Capture the cell that displays the provided text and extract its (x, y) central coordinate. 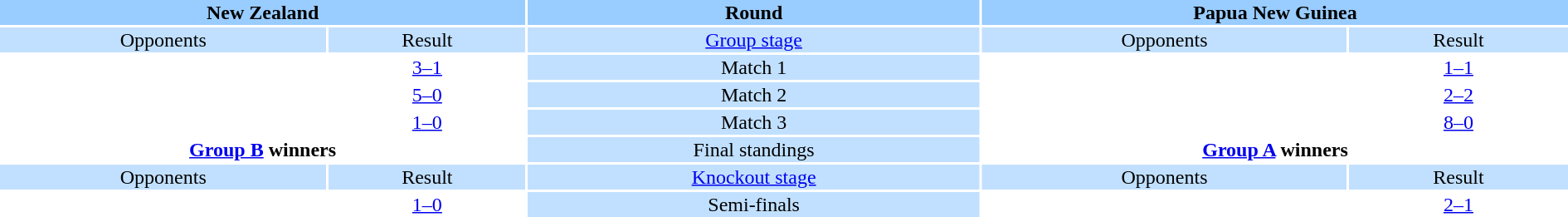
2–2 (1458, 95)
5–0 (426, 95)
Semi-finals (753, 205)
Match 1 (753, 67)
Match 2 (753, 95)
Papua New Guinea (1275, 12)
3–1 (426, 67)
Match 3 (753, 122)
2–1 (1458, 205)
Group B winners (262, 150)
1–1 (1458, 67)
Group A winners (1275, 150)
Knockout stage (753, 177)
New Zealand (262, 12)
8–0 (1458, 122)
Group stage (753, 40)
Final standings (753, 150)
Round (753, 12)
